Extract the [x, y] coordinate from the center of the cell holding the provided text.  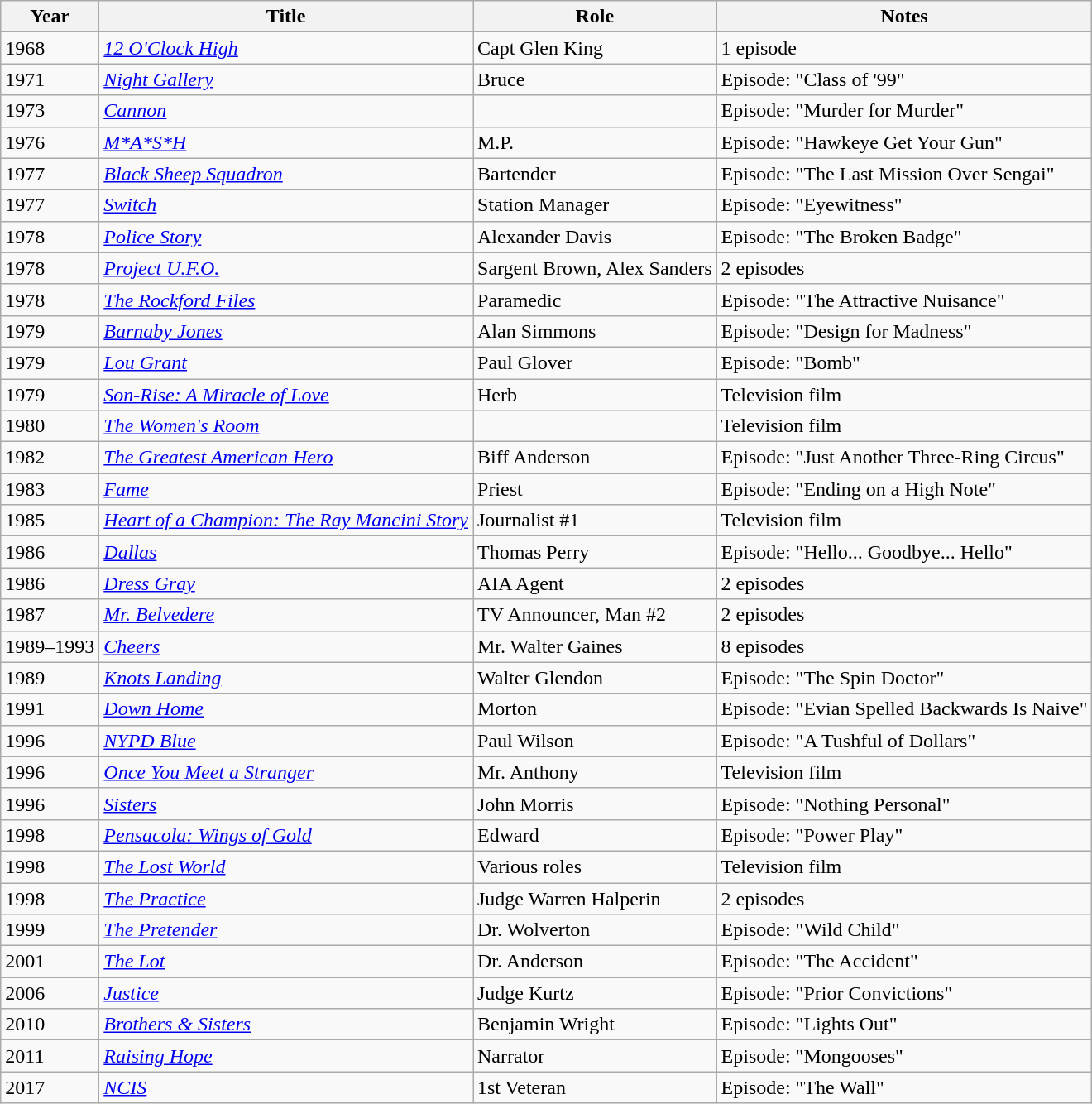
TV Announcer, Man #2 [596, 615]
1976 [50, 142]
1991 [50, 709]
Notes [904, 17]
John Morris [596, 804]
Lou Grant [286, 362]
12 O'Clock High [286, 48]
Paul Glover [596, 362]
The Lot [286, 962]
Walter Glendon [596, 678]
Episode: "The Accident" [904, 962]
Episode: "Eyewitness" [904, 205]
Night Gallery [286, 79]
Fame [286, 489]
Dr. Anderson [596, 962]
Station Manager [596, 205]
The Practice [286, 898]
Episode: "Bomb" [904, 362]
NYPD Blue [286, 741]
Son-Rise: A Miracle of Love [286, 395]
Morton [596, 709]
Mr. Anthony [596, 772]
8 episodes [904, 646]
1989 [50, 678]
Episode: "Hello... Goodbye... Hello" [904, 552]
AIA Agent [596, 583]
2011 [50, 1056]
Raising Hope [286, 1056]
Judge Warren Halperin [596, 898]
Various roles [596, 866]
Episode: "Nothing Personal" [904, 804]
Once You Meet a Stranger [286, 772]
Mr. Walter Gaines [596, 646]
Herb [596, 395]
Title [286, 17]
Dr. Wolverton [596, 930]
Capt Glen King [596, 48]
Knots Landing [286, 678]
Episode: "A Tushful of Dollars" [904, 741]
Black Sheep Squadron [286, 174]
Judge Kurtz [596, 993]
Switch [286, 205]
Episode: "Evian Spelled Backwards Is Naive" [904, 709]
2006 [50, 993]
Sisters [286, 804]
The Lost World [286, 866]
Episode: "The Wall" [904, 1087]
2017 [50, 1087]
1982 [50, 458]
M.P. [596, 142]
2010 [50, 1025]
1973 [50, 111]
Biff Anderson [596, 458]
1987 [50, 615]
Pensacola: Wings of Gold [286, 835]
Sargent Brown, Alex Sanders [596, 268]
Paul Wilson [596, 741]
Role [596, 17]
1st Veteran [596, 1087]
Justice [286, 993]
Episode: "Class of '99" [904, 79]
Police Story [286, 237]
1999 [50, 930]
Priest [596, 489]
Episode: "Murder for Murder" [904, 111]
2001 [50, 962]
1989–1993 [50, 646]
Episode: "Ending on a High Note" [904, 489]
Episode: "Wild Child" [904, 930]
1968 [50, 48]
1971 [50, 79]
Benjamin Wright [596, 1025]
Barnaby Jones [286, 331]
The Pretender [286, 930]
Brothers & Sisters [286, 1025]
Episode: "The Spin Doctor" [904, 678]
Cheers [286, 646]
Alan Simmons [596, 331]
1985 [50, 521]
Down Home [286, 709]
Year [50, 17]
The Rockford Files [286, 300]
Episode: "Just Another Three-Ring Circus" [904, 458]
Episode: "Hawkeye Get Your Gun" [904, 142]
Episode: "The Broken Badge" [904, 237]
M*A*S*H [286, 142]
1 episode [904, 48]
1980 [50, 426]
Dallas [286, 552]
Paramedic [596, 300]
Cannon [286, 111]
The Greatest American Hero [286, 458]
NCIS [286, 1087]
Episode: "The Attractive Nuisance" [904, 300]
Episode: "The Last Mission Over Sengai" [904, 174]
The Women's Room [286, 426]
Dress Gray [286, 583]
Bartender [596, 174]
Narrator [596, 1056]
Thomas Perry [596, 552]
Alexander Davis [596, 237]
Edward [596, 835]
Heart of a Champion: The Ray Mancini Story [286, 521]
Episode: "Lights Out" [904, 1025]
Project U.F.O. [286, 268]
Episode: "Power Play" [904, 835]
Episode: "Design for Madness" [904, 331]
Bruce [596, 79]
Mr. Belvedere [286, 615]
Episode: "Prior Convictions" [904, 993]
1983 [50, 489]
Episode: "Mongooses" [904, 1056]
Journalist #1 [596, 521]
